Extract the [x, y] coordinate from the center of the cell holding the provided text.  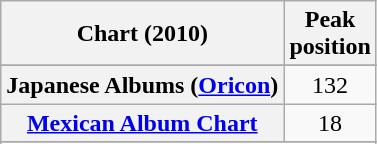
Mexican Album Chart [142, 123]
18 [330, 123]
132 [330, 85]
Chart (2010) [142, 34]
Peakposition [330, 34]
Japanese Albums (Oricon) [142, 85]
